Find where the given text appears and provide that cell's center as (x, y) coordinate. 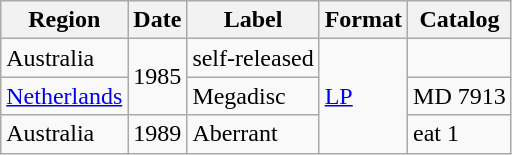
Megadisc (253, 96)
LP (363, 96)
Catalog (460, 20)
MD 7913 (460, 96)
Netherlands (64, 96)
1985 (158, 77)
self-released (253, 58)
Region (64, 20)
Format (363, 20)
eat 1 (460, 134)
Aberrant (253, 134)
1989 (158, 134)
Date (158, 20)
Label (253, 20)
